Return the [x, y] coordinate for the center point of the cell that contains the specified text.  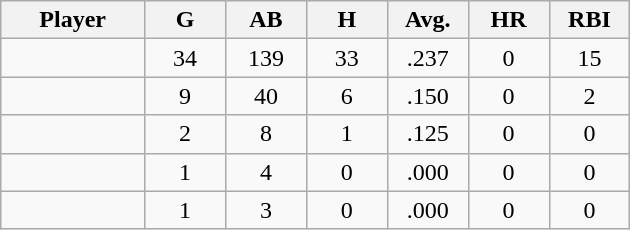
9 [186, 96]
15 [590, 58]
34 [186, 58]
.125 [428, 134]
.237 [428, 58]
H [346, 20]
AB [266, 20]
Player [73, 20]
4 [266, 172]
6 [346, 96]
33 [346, 58]
RBI [590, 20]
HR [508, 20]
.150 [428, 96]
8 [266, 134]
3 [266, 210]
G [186, 20]
40 [266, 96]
139 [266, 58]
Avg. [428, 20]
